For the text-containing cell, return its midpoint in [x, y] coordinate format. 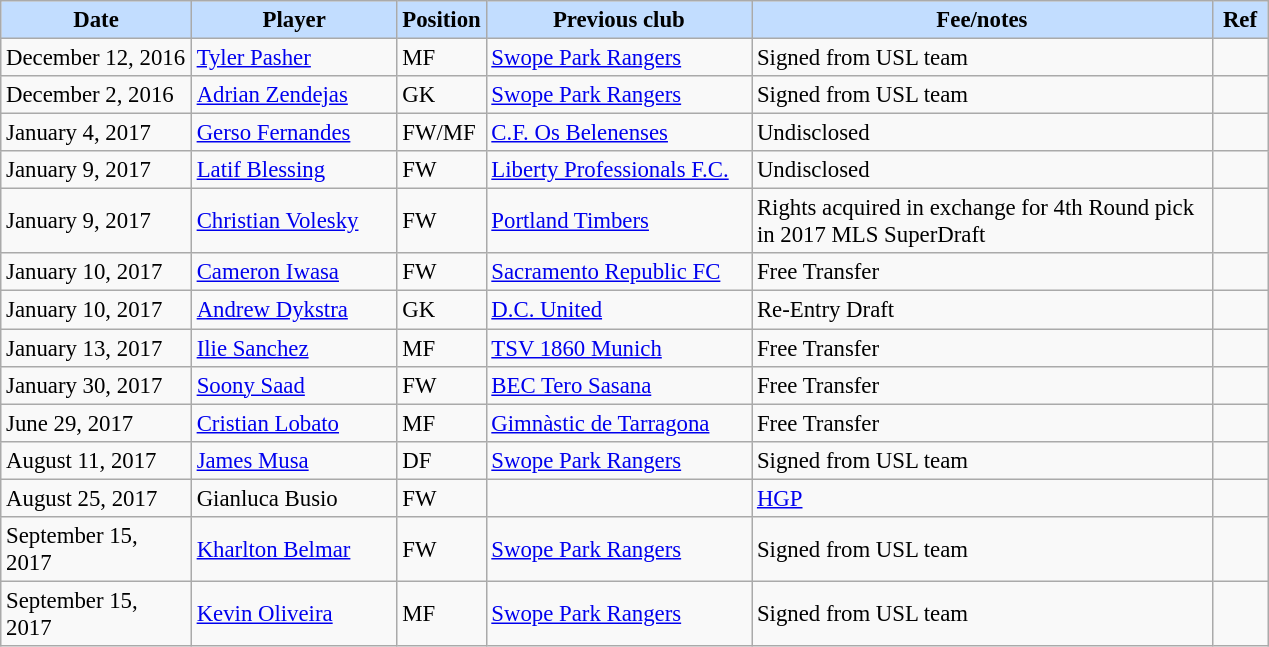
Ref [1240, 20]
June 29, 2017 [96, 423]
Player [294, 20]
Fee/notes [982, 20]
January 30, 2017 [96, 385]
December 12, 2016 [96, 58]
Latif Blessing [294, 170]
Kevin Oliveira [294, 614]
Gerso Fernandes [294, 133]
Ilie Sanchez [294, 348]
August 11, 2017 [96, 460]
Portland Timbers [619, 222]
Previous club [619, 20]
Cristian Lobato [294, 423]
DF [442, 460]
Tyler Pasher [294, 58]
Andrew Dykstra [294, 310]
January 13, 2017 [96, 348]
Gimnàstic de Tarragona [619, 423]
Rights acquired in exchange for 4th Round pick in 2017 MLS SuperDraft [982, 222]
C.F. Os Belenenses [619, 133]
Sacramento Republic FC [619, 273]
BEC Tero Sasana [619, 385]
December 2, 2016 [96, 95]
Liberty Professionals F.C. [619, 170]
Adrian Zendejas [294, 95]
FW/MF [442, 133]
Cameron Iwasa [294, 273]
Date [96, 20]
Soony Saad [294, 385]
Gianluca Busio [294, 498]
Kharlton Belmar [294, 550]
TSV 1860 Munich [619, 348]
January 4, 2017 [96, 133]
Re-Entry Draft [982, 310]
HGP [982, 498]
Position [442, 20]
James Musa [294, 460]
August 25, 2017 [96, 498]
D.C. United [619, 310]
Christian Volesky [294, 222]
